Detect which cell encompasses the target text, then output its [X, Y] center coordinate. 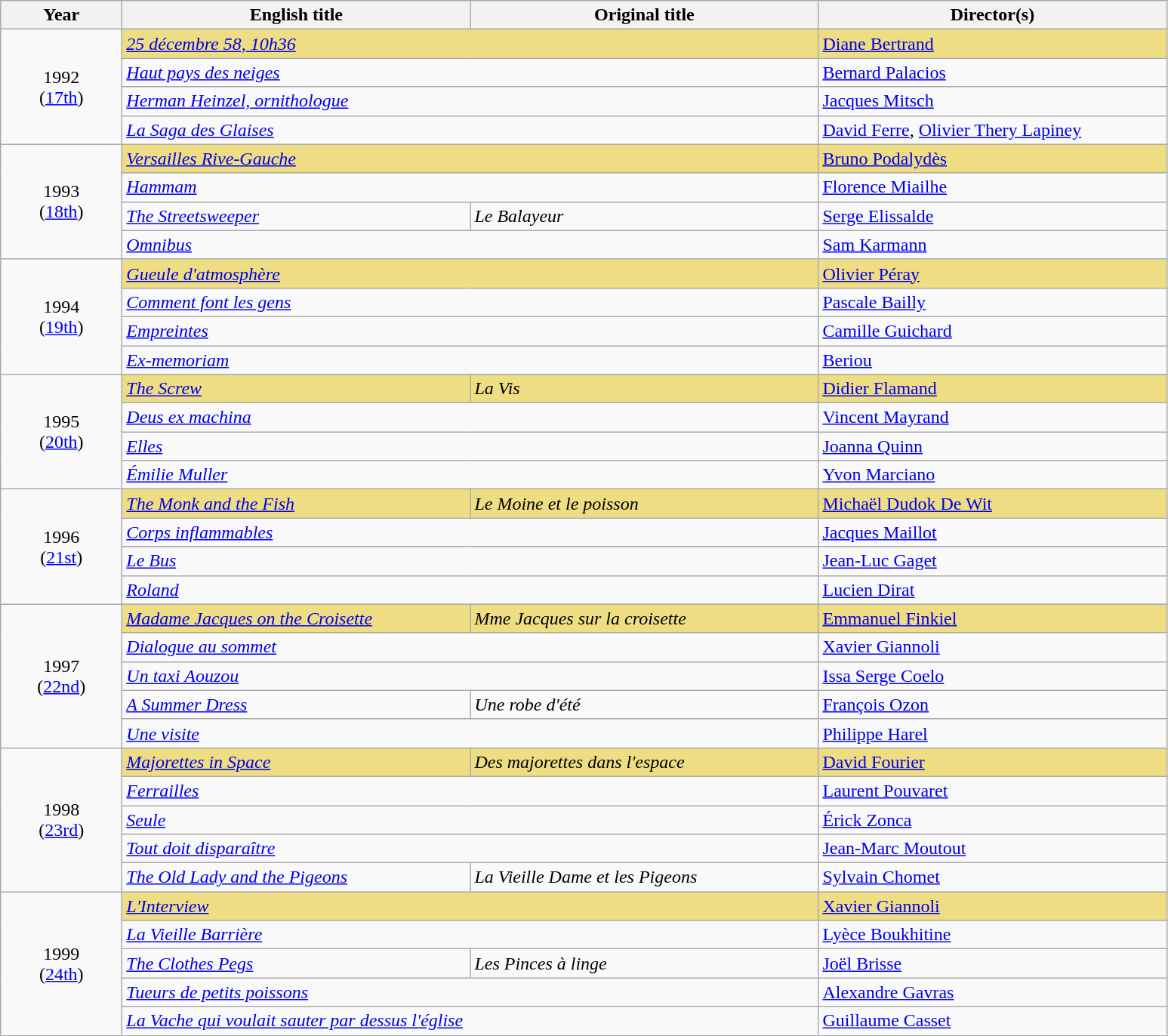
Tout doit disparaître [470, 849]
Omnibus [470, 245]
Florence Miailhe [992, 187]
Le Bus [470, 561]
Le Moine et le poisson [645, 504]
Seule [470, 819]
Joanna Quinn [992, 446]
La Vieille Dame et les Pigeons [645, 877]
Jacques Mitsch [992, 101]
Les Pinces à linge [645, 964]
The Streetsweeper [296, 216]
Tueurs de petits poissons [470, 992]
1999(24th) [62, 964]
1993(18th) [62, 202]
Une visite [470, 733]
A Summer Dress [296, 705]
Deus ex machina [470, 418]
1997(22nd) [62, 676]
Beriou [992, 360]
English title [296, 15]
Émilie Muller [470, 475]
Des majorettes dans l'espace [645, 762]
La Vache qui voulait sauter par dessus l'église [470, 1021]
Philippe Harel [992, 733]
Camille Guichard [992, 331]
Versailles Rive-Gauche [470, 159]
Didier Flamand [992, 389]
Elles [470, 446]
Corps inflammables [470, 532]
Guillaume Casset [992, 1021]
Original title [645, 15]
Comment font les gens [470, 302]
Emmanuel Finkiel [992, 618]
Lyèce Boukhitine [992, 935]
Madame Jacques on the Croisette [296, 618]
Hammam [470, 187]
Olivier Péray [992, 273]
1998(23rd) [62, 819]
Gueule d'atmosphère [470, 273]
Pascale Bailly [992, 302]
Sam Karmann [992, 245]
The Clothes Pegs [296, 964]
David Ferre, Olivier Thery Lapiney [992, 130]
Jean-Luc Gaget [992, 561]
Roland [470, 590]
Alexandre Gavras [992, 992]
Issa Serge Coelo [992, 676]
Mme Jacques sur la croisette [645, 618]
Yvon Marciano [992, 475]
La Saga des Glaises [470, 130]
Ferrailles [470, 791]
L'Interview [470, 906]
The Old Lady and the Pigeons [296, 877]
La Vis [645, 389]
Empreintes [470, 331]
François Ozon [992, 705]
25 décembre 58, 10h36 [470, 44]
Une robe d'été [645, 705]
Serge Elissalde [992, 216]
1995(20th) [62, 432]
The Monk and the Fish [296, 504]
Haut pays des neiges [470, 72]
Un taxi Aouzou [470, 676]
Laurent Pouvaret [992, 791]
Bruno Podalydès [992, 159]
Director(s) [992, 15]
1996(21st) [62, 547]
Vincent Mayrand [992, 418]
Sylvain Chomet [992, 877]
Majorettes in Space [296, 762]
Herman Heinzel, ornithologue [470, 101]
Jacques Maillot [992, 532]
Dialogue au sommet [470, 647]
Bernard Palacios [992, 72]
Jean-Marc Moutout [992, 849]
Joël Brisse [992, 964]
Michaël Dudok De Wit [992, 504]
The Screw [296, 389]
Diane Bertrand [992, 44]
David Fourier [992, 762]
Lucien Dirat [992, 590]
Érick Zonca [992, 819]
Ex-memoriam [470, 360]
Year [62, 15]
La Vieille Barrière [470, 935]
Le Balayeur [645, 216]
1992(17th) [62, 87]
1994(19th) [62, 316]
